Locate the cell with the specified text and output its (X, Y) center coordinate. 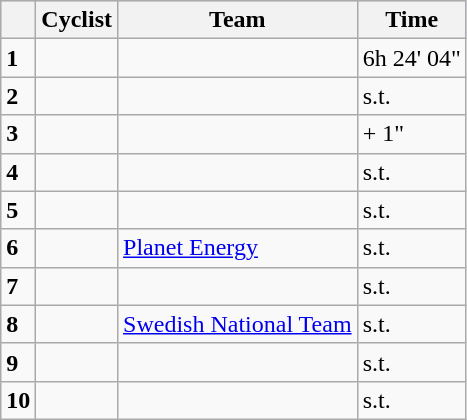
10 (18, 400)
2 (18, 96)
6 (18, 248)
Time (412, 20)
Cyclist (77, 20)
Swedish National Team (238, 324)
8 (18, 324)
6h 24' 04" (412, 58)
9 (18, 362)
3 (18, 134)
1 (18, 58)
Team (238, 20)
Planet Energy (238, 248)
7 (18, 286)
4 (18, 172)
+ 1" (412, 134)
5 (18, 210)
